Identify which cell holds the provided text, then report its [x, y] central coordinate. 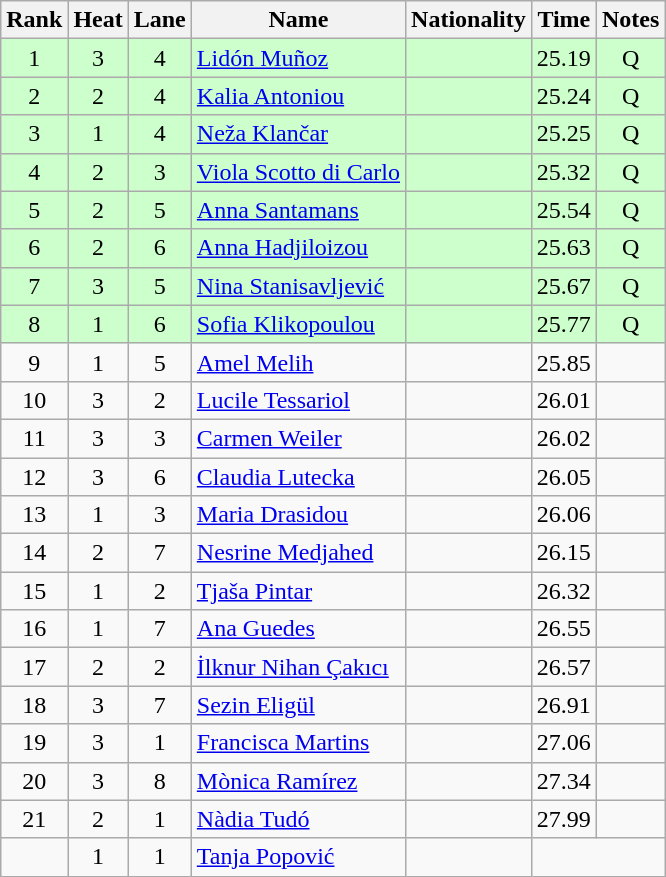
25.24 [564, 96]
16 [34, 629]
Neža Klančar [298, 134]
Maria Drasidou [298, 515]
Anna Hadjiloizou [298, 248]
26.91 [564, 705]
17 [34, 667]
Carmen Weiler [298, 438]
25.77 [564, 324]
10 [34, 400]
Ana Guedes [298, 629]
25.63 [564, 248]
13 [34, 515]
Nina Stanisavljević [298, 286]
Lane [160, 20]
26.01 [564, 400]
Lidón Muñoz [298, 58]
25.25 [564, 134]
Time [564, 20]
26.57 [564, 667]
26.02 [564, 438]
19 [34, 743]
Sofia Klikopoulou [298, 324]
Lucile Tessariol [298, 400]
27.34 [564, 781]
25.54 [564, 210]
Tanja Popović [298, 857]
26.06 [564, 515]
26.55 [564, 629]
Nationality [469, 20]
11 [34, 438]
15 [34, 591]
Amel Melih [298, 362]
25.32 [564, 172]
27.99 [564, 819]
Tjaša Pintar [298, 591]
25.19 [564, 58]
9 [34, 362]
14 [34, 553]
25.67 [564, 286]
Francisca Martins [298, 743]
İlknur Nihan Çakıcı [298, 667]
Notes [630, 20]
Nesrine Medjahed [298, 553]
26.32 [564, 591]
Viola Scotto di Carlo [298, 172]
26.05 [564, 477]
Anna Santamans [298, 210]
26.15 [564, 553]
25.85 [564, 362]
Claudia Lutecka [298, 477]
12 [34, 477]
20 [34, 781]
Nàdia Tudó [298, 819]
Heat [98, 20]
Kalia Antoniou [298, 96]
Mònica Ramírez [298, 781]
18 [34, 705]
21 [34, 819]
Name [298, 20]
Sezin Eligül [298, 705]
Rank [34, 20]
27.06 [564, 743]
